Capture the cell that displays the provided text and extract its [x, y] central coordinate. 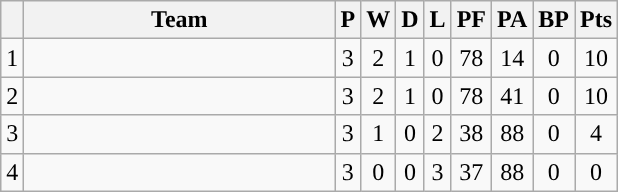
D [410, 20]
P [348, 20]
14 [512, 58]
Team [180, 20]
W [378, 20]
PF [471, 20]
Pts [596, 20]
PA [512, 20]
BP [554, 20]
38 [471, 134]
37 [471, 172]
L [438, 20]
41 [512, 96]
